Output the [x, y] coordinate of the center of the cell containing the given text.  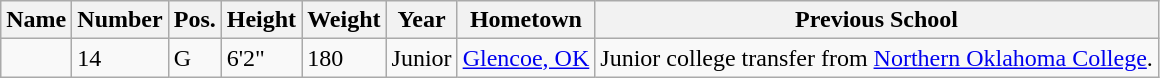
6'2" [261, 58]
Height [261, 20]
G [194, 58]
Pos. [194, 20]
Junior [422, 58]
Junior college transfer from Northern Oklahoma College. [877, 58]
Number [120, 20]
Name [36, 20]
Hometown [526, 20]
Year [422, 20]
180 [344, 58]
Glencoe, OK [526, 58]
Weight [344, 20]
Previous School [877, 20]
14 [120, 58]
